Return [x, y] of the center of cell containing provided text 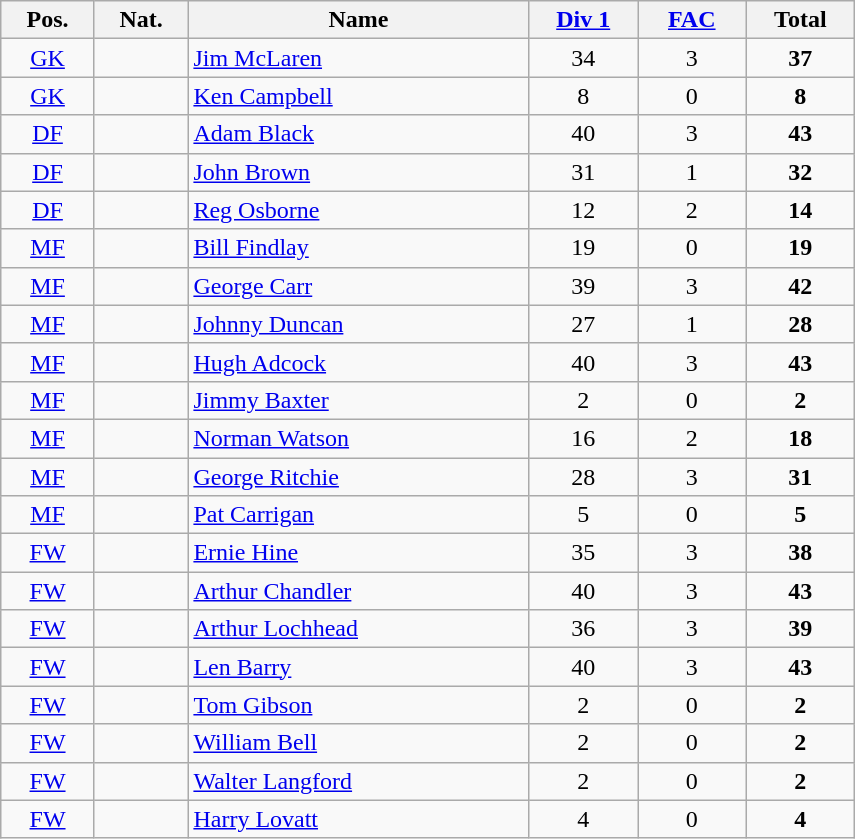
Total [800, 20]
27 [584, 324]
Arthur Chandler [358, 591]
14 [800, 210]
Harry Lovatt [358, 819]
34 [584, 58]
George Carr [358, 286]
Reg Osborne [358, 210]
Pat Carrigan [358, 515]
Len Barry [358, 667]
George Ritchie [358, 477]
Jimmy Baxter [358, 400]
42 [800, 286]
Johnny Duncan [358, 324]
Ken Campbell [358, 96]
Walter Langford [358, 781]
William Bell [358, 743]
18 [800, 438]
Name [358, 20]
36 [584, 629]
16 [584, 438]
Hugh Adcock [358, 362]
Tom Gibson [358, 705]
Adam Black [358, 134]
FAC [692, 20]
37 [800, 58]
32 [800, 172]
Nat. [141, 20]
35 [584, 553]
38 [800, 553]
Jim McLaren [358, 58]
Norman Watson [358, 438]
Bill Findlay [358, 248]
Div 1 [584, 20]
12 [584, 210]
Arthur Lochhead [358, 629]
Ernie Hine [358, 553]
Pos. [48, 20]
John Brown [358, 172]
